Scan for the cell matching the given text and deliver its (X, Y) coordinate at center. 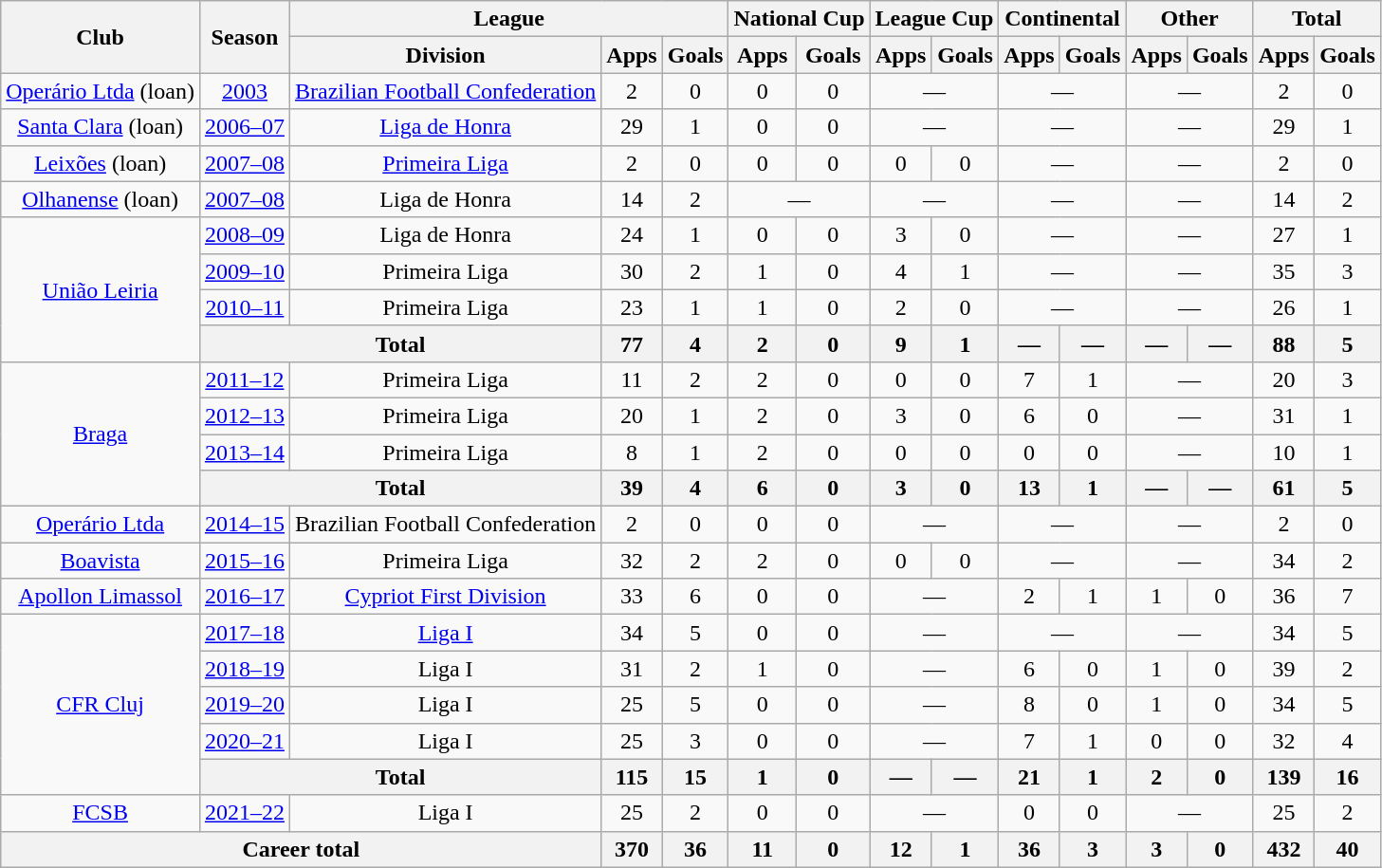
10 (1283, 452)
2014–15 (245, 525)
40 (1348, 849)
Santa Clara (loan) (101, 127)
24 (632, 235)
12 (901, 849)
Career total (302, 849)
33 (632, 597)
2017–18 (245, 633)
2013–14 (245, 452)
61 (1283, 489)
23 (632, 307)
Operário Ltda (101, 525)
13 (1029, 489)
2006–07 (245, 127)
2010–11 (245, 307)
2009–10 (245, 271)
2021–22 (245, 813)
88 (1283, 343)
League (508, 19)
2018–19 (245, 669)
Operário Ltda (loan) (101, 91)
432 (1283, 849)
370 (632, 849)
2019–20 (245, 705)
Other (1189, 19)
Club (101, 37)
Cypriot First Division (445, 597)
Apollon Limassol (101, 597)
9 (901, 343)
2020–21 (245, 741)
Leixões (loan) (101, 163)
15 (695, 777)
National Cup (799, 19)
2012–13 (245, 416)
2016–17 (245, 597)
27 (1283, 235)
Season (245, 37)
2008–09 (245, 235)
Boavista (101, 561)
Olhanense (loan) (101, 199)
139 (1283, 777)
21 (1029, 777)
115 (632, 777)
Continental (1062, 19)
União Leiria (101, 289)
2011–12 (245, 379)
30 (632, 271)
Braga (101, 434)
Division (445, 55)
2015–16 (245, 561)
35 (1283, 271)
77 (632, 343)
CFR Cluj (101, 705)
26 (1283, 307)
2003 (245, 91)
16 (1348, 777)
FCSB (101, 813)
League Cup (934, 19)
